For the text-containing cell, return its midpoint in [X, Y] coordinate format. 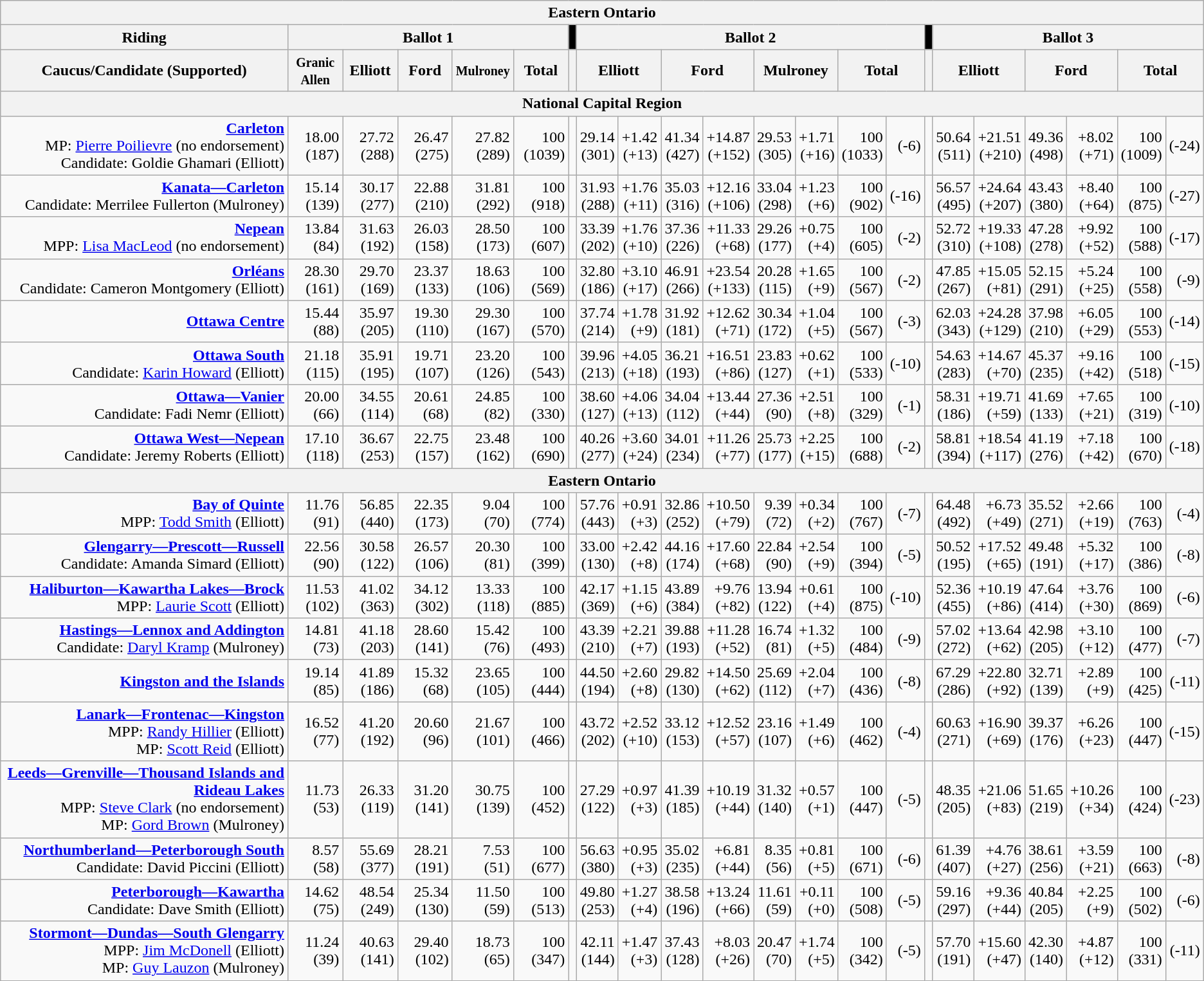
60.63(271) [953, 731]
+1.27(+4) [639, 901]
20.30(81) [482, 556]
47.28(278) [1046, 238]
100(319) [1141, 405]
49.80(253) [597, 901]
(-1) [906, 405]
14.62(75) [315, 901]
31.93(288) [597, 196]
100(677) [540, 858]
+4.05(+18) [639, 363]
(-24) [1185, 145]
17.10(118) [315, 446]
30.58(122) [370, 556]
+21.06(+83) [999, 799]
49.48(191) [1046, 556]
20.28(115) [774, 279]
8.35(56) [774, 858]
41.39(185) [682, 799]
61.39(407) [953, 858]
(-14) [1185, 322]
Riding [144, 37]
42.11(144) [597, 951]
+14.50(+62) [728, 681]
20.00(66) [315, 405]
50.64(511) [953, 145]
Kingston and the Islands [144, 681]
+5.24(+25) [1092, 279]
+9.16(+42) [1092, 363]
50.52(195) [953, 556]
25.34(130) [424, 901]
+12.52(+57) [728, 731]
43.89(384) [682, 597]
34.55(114) [370, 405]
+10.50(+79) [728, 513]
Leeds—Grenville—Thousand Islands and Rideau LakesMPP: Steve Clark (no endorsement)MP: Gord Brown (Mulroney) [144, 799]
58.31(186) [953, 405]
National Capital Region [602, 104]
100(513) [540, 901]
38.60(127) [597, 405]
19.71(107) [424, 363]
100(493) [540, 639]
44.16(174) [682, 556]
31.92(181) [682, 322]
100(424) [1141, 799]
Peterborough—KawarthaCandidate: Dave Smith (Elliott) [144, 901]
28.60(141) [424, 639]
+21.51(+210) [999, 145]
18.73(65) [482, 951]
+3.60(+24) [639, 446]
+1.71(+16) [817, 145]
Glengarry—Prescott—RussellCandidate: Amanda Simard (Elliott) [144, 556]
100(484) [862, 639]
+24.64(+207) [999, 196]
100(331) [1141, 951]
26.33(119) [370, 799]
46.91(266) [682, 279]
+2.04(+7) [817, 681]
16.52(77) [315, 731]
Lanark—Frontenac—KingstonMPP: Randy Hillier (Elliott)MP: Scott Reid (Elliott) [144, 731]
+10.26(+34) [1092, 799]
29.30(167) [482, 322]
+16.90(+69) [999, 731]
+0.57(+1) [817, 799]
+1.78(+9) [639, 322]
Ballot 3 [1068, 37]
20.47(70) [774, 951]
42.17(369) [597, 597]
56.85(440) [370, 513]
+3.10(+12) [1092, 639]
32.80(186) [597, 279]
34.01(234) [682, 446]
+0.34(+2) [817, 513]
27.72(288) [370, 145]
62.03(343) [953, 322]
57.76(443) [597, 513]
100(869) [1141, 597]
+18.54(+117) [999, 446]
27.29(122) [597, 799]
+17.52(+65) [999, 556]
+6.73(+49) [999, 513]
32.86(252) [682, 513]
+2.60(+8) [639, 681]
11.53(102) [315, 597]
48.35(205) [953, 799]
31.63(192) [370, 238]
33.39(202) [597, 238]
Ballot 2 [750, 37]
100(902) [862, 196]
+15.60(+47) [999, 951]
+9.36(+44) [999, 901]
+0.62(+1) [817, 363]
43.72(202) [597, 731]
28.30(161) [315, 279]
Haliburton—Kawartha Lakes—BrockMPP: Laurie Scott (Elliott) [144, 597]
48.54(249) [370, 901]
+14.87(+152) [728, 145]
32.71(139) [1046, 681]
9.39(72) [774, 513]
26.57(106) [424, 556]
Caucus/Candidate (Supported) [144, 71]
23.16(107) [774, 731]
21.67(101) [482, 731]
22.88(210) [424, 196]
21.18(115) [315, 363]
35.91(195) [370, 363]
100(588) [1141, 238]
29.70(169) [370, 279]
28.50(173) [482, 238]
22.35(173) [424, 513]
38.61(256) [1046, 858]
100(774) [540, 513]
+9.76(+82) [728, 597]
43.39(210) [597, 639]
35.03(316) [682, 196]
100(605) [862, 238]
31.20(141) [424, 799]
+10.19(+44) [728, 799]
100(918) [540, 196]
+0.61(+4) [817, 597]
+1.49(+6) [817, 731]
+6.26(+23) [1092, 731]
20.61(68) [424, 405]
+5.32(+17) [1092, 556]
42.98(205) [1046, 639]
+2.52(+10) [639, 731]
54.63(283) [953, 363]
+3.59(+21) [1092, 858]
100(885) [540, 597]
13.33(118) [482, 597]
+16.51(+86) [728, 363]
(-23) [1185, 799]
CarletonMP: Pierre Poilievre (no endorsement)Candidate: Goldie Ghamari (Elliott) [144, 145]
100(569) [540, 279]
100(607) [540, 238]
28.21(191) [424, 858]
+1.65(+9) [817, 279]
25.69(112) [774, 681]
40.63(141) [370, 951]
+13.24(+66) [728, 901]
100(570) [540, 322]
33.00(130) [597, 556]
15.14(139) [315, 196]
100(466) [540, 731]
52.72(310) [953, 238]
11.24(39) [315, 951]
59.16(297) [953, 901]
+24.28(+129) [999, 322]
100(436) [862, 681]
+19.71(+59) [999, 405]
43.43(380) [1046, 196]
+2.66(+19) [1092, 513]
100(767) [862, 513]
+1.04(+5) [817, 322]
+17.60(+68) [728, 556]
100(508) [862, 901]
29.40(102) [424, 951]
100(663) [1141, 858]
+19.33(+108) [999, 238]
23.83(127) [774, 363]
100(671) [862, 858]
+2.25(+15) [817, 446]
+8.40(+64) [1092, 196]
39.37(176) [1046, 731]
100(688) [862, 446]
41.02(363) [370, 597]
100(452) [540, 799]
44.50(194) [597, 681]
100(386) [1141, 556]
37.36(226) [682, 238]
+15.05(+81) [999, 279]
+0.81(+5) [817, 858]
+0.75(+4) [817, 238]
+13.64(+62) [999, 639]
31.32(140) [774, 799]
8.57(58) [315, 858]
+12.16(+106) [728, 196]
9.04(70) [482, 513]
(-18) [1185, 446]
+1.42(+13) [639, 145]
39.88(193) [682, 639]
GranicAllen [315, 71]
23.65(105) [482, 681]
15.42(76) [482, 639]
23.48(162) [482, 446]
24.85(82) [482, 405]
Northumberland—Peterborough SouthCandidate: David Piccini (Elliott) [144, 858]
Kanata—CarletonCandidate: Merrilee Fullerton (Mulroney) [144, 196]
+4.76(+27) [999, 858]
15.32(68) [424, 681]
+4.06(+13) [639, 405]
55.69(377) [370, 858]
29.26(177) [774, 238]
100(763) [1141, 513]
23.20(126) [482, 363]
100(394) [862, 556]
(-16) [906, 196]
29.14(301) [597, 145]
+13.44(+44) [728, 405]
31.81(292) [482, 196]
+7.65(+21) [1092, 405]
25.73(177) [774, 446]
47.85(267) [953, 279]
Stormont—Dundas—South GlengarryMPP: Jim McDonell (Elliott)MP: Guy Lauzon (Mulroney) [144, 951]
19.30(110) [424, 322]
+0.97(+3) [639, 799]
+1.47(+3) [639, 951]
100(502) [1141, 901]
100(690) [540, 446]
11.73(53) [315, 799]
27.82(289) [482, 145]
+1.23(+6) [817, 196]
+2.51(+8) [817, 405]
51.65(219) [1046, 799]
100(558) [1141, 279]
58.81(394) [953, 446]
64.48(492) [953, 513]
Ottawa West—NepeanCandidate: Jeremy Roberts (Elliott) [144, 446]
+7.18(+42) [1092, 446]
100(399) [540, 556]
+1.15(+6) [639, 597]
26.03(158) [424, 238]
41.18(203) [370, 639]
Bay of QuinteMPP: Todd Smith (Elliott) [144, 513]
40.26(277) [597, 446]
34.04(112) [682, 405]
40.84(205) [1046, 901]
100(1039) [540, 145]
100(543) [540, 363]
+3.76(+30) [1092, 597]
(-3) [906, 322]
+10.19(+86) [999, 597]
+8.02(+71) [1092, 145]
33.04(298) [774, 196]
+0.95(+3) [639, 858]
+1.74(+5) [817, 951]
47.64(414) [1046, 597]
+11.33(+68) [728, 238]
56.57(495) [953, 196]
11.50(59) [482, 901]
29.53(305) [774, 145]
100(425) [1141, 681]
30.34(172) [774, 322]
100(1033) [862, 145]
+0.11(+0) [817, 901]
(-27) [1185, 196]
11.76(91) [315, 513]
38.58(196) [682, 901]
100(518) [1141, 363]
52.15(291) [1046, 279]
67.29(286) [953, 681]
7.53(51) [482, 858]
+14.67(+70) [999, 363]
+23.54(+133) [728, 279]
57.70(191) [953, 951]
100(670) [1141, 446]
19.14(85) [315, 681]
+12.62(+71) [728, 322]
100(462) [862, 731]
35.97(205) [370, 322]
Ottawa Centre [144, 322]
100(347) [540, 951]
14.81(73) [315, 639]
+2.21(+7) [639, 639]
30.75(139) [482, 799]
+2.89(+9) [1092, 681]
35.02(235) [682, 858]
OrléansCandidate: Cameron Montgomery (Elliott) [144, 279]
37.43(128) [682, 951]
100(342) [862, 951]
NepeanMPP: Lisa MacLeod (no endorsement) [144, 238]
+4.87(+12) [1092, 951]
Ottawa SouthCandidate: Karin Howard (Elliott) [144, 363]
15.44(88) [315, 322]
41.89(186) [370, 681]
41.69(133) [1046, 405]
+2.42(+8) [639, 556]
+6.81(+44) [728, 858]
22.56(90) [315, 556]
35.52(271) [1046, 513]
57.02(272) [953, 639]
36.21(193) [682, 363]
100(553) [1141, 322]
34.12(302) [424, 597]
18.63(106) [482, 279]
22.75(157) [424, 446]
42.30(140) [1046, 951]
49.36(498) [1046, 145]
(-17) [1185, 238]
41.19(276) [1046, 446]
+6.05(+29) [1092, 322]
Ottawa—VanierCandidate: Fadi Nemr (Elliott) [144, 405]
+8.03(+26) [728, 951]
41.34(427) [682, 145]
18.00(187) [315, 145]
+1.32(+5) [817, 639]
52.36(455) [953, 597]
Hastings—Lennox and AddingtonCandidate: Daryl Kramp (Mulroney) [144, 639]
45.37(235) [1046, 363]
13.94(122) [774, 597]
11.61(59) [774, 901]
33.12(153) [682, 731]
29.82(130) [682, 681]
41.20(192) [370, 731]
+2.54(+9) [817, 556]
+9.92(+52) [1092, 238]
13.84(84) [315, 238]
+3.10(+17) [639, 279]
16.74(81) [774, 639]
+1.76(+10) [639, 238]
100(477) [1141, 639]
+0.91(+3) [639, 513]
27.36(90) [774, 405]
22.84(90) [774, 556]
+2.25(+9) [1092, 901]
26.47(275) [424, 145]
56.63(380) [597, 858]
100(329) [862, 405]
100(533) [862, 363]
+1.76(+11) [639, 196]
100(444) [540, 681]
+11.28(+52) [728, 639]
Ballot 1 [428, 37]
30.17(277) [370, 196]
20.60(96) [424, 731]
+11.26(+77) [728, 446]
36.67(253) [370, 446]
+22.80(+92) [999, 681]
100(330) [540, 405]
37.74(214) [597, 322]
39.96(213) [597, 363]
37.98(210) [1046, 322]
100(1009) [1141, 145]
23.37(133) [424, 279]
